Return (X, Y) of the center of cell containing provided text 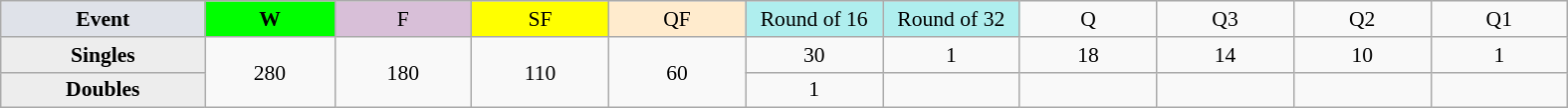
18 (1088, 55)
Q3 (1226, 19)
Doubles (104, 90)
Q (1088, 19)
10 (1362, 55)
Singles (104, 55)
Event (104, 19)
Q1 (1499, 19)
14 (1226, 55)
30 (814, 55)
W (270, 19)
F (403, 19)
SF (541, 19)
Round of 16 (814, 19)
280 (270, 72)
Q2 (1362, 19)
60 (677, 72)
110 (541, 72)
180 (403, 72)
Round of 32 (951, 19)
QF (677, 19)
